Return (X, Y) of the center of cell containing provided text 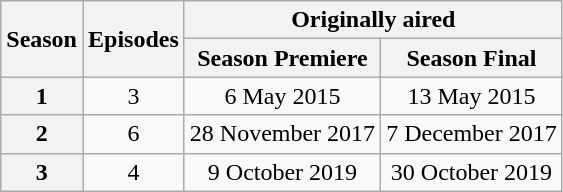
Season Final (472, 58)
6 May 2015 (282, 96)
13 May 2015 (472, 96)
4 (133, 172)
Season (42, 39)
Episodes (133, 39)
2 (42, 134)
6 (133, 134)
30 October 2019 (472, 172)
1 (42, 96)
28 November 2017 (282, 134)
Season Premiere (282, 58)
9 October 2019 (282, 172)
Originally aired (373, 20)
7 December 2017 (472, 134)
